Pinpoint the cell where the given text exists, returning its (X, Y) midpoint coordinate. 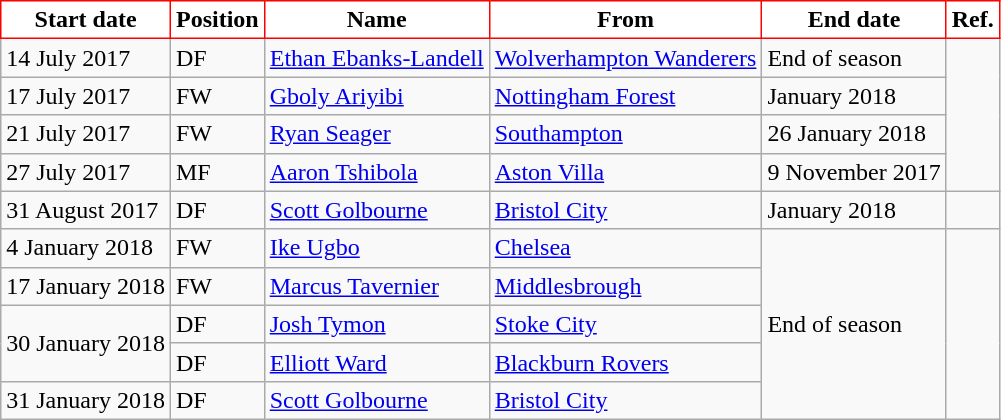
Middlesbrough (626, 286)
31 August 2017 (86, 210)
Nottingham Forest (626, 96)
Josh Tymon (376, 324)
Position (217, 20)
End date (854, 20)
Aaron Tshibola (376, 172)
9 November 2017 (854, 172)
Ethan Ebanks-Landell (376, 58)
31 January 2018 (86, 400)
Southampton (626, 134)
Name (376, 20)
MF (217, 172)
27 July 2017 (86, 172)
Ryan Seager (376, 134)
Elliott Ward (376, 362)
Aston Villa (626, 172)
17 January 2018 (86, 286)
From (626, 20)
30 January 2018 (86, 343)
21 July 2017 (86, 134)
17 July 2017 (86, 96)
14 July 2017 (86, 58)
Chelsea (626, 248)
Start date (86, 20)
26 January 2018 (854, 134)
Wolverhampton Wanderers (626, 58)
Gboly Ariyibi (376, 96)
Ike Ugbo (376, 248)
4 January 2018 (86, 248)
Ref. (972, 20)
Marcus Tavernier (376, 286)
Blackburn Rovers (626, 362)
Stoke City (626, 324)
